Return the (x, y) coordinate for the center point of the cell that contains the specified text.  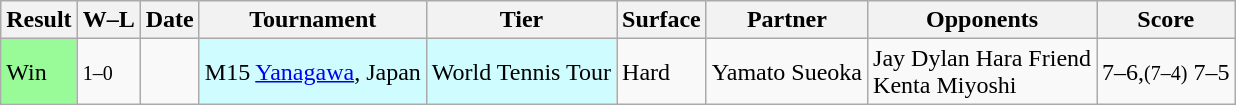
Date (170, 20)
Win (39, 72)
W–L (108, 20)
M15 Yanagawa, Japan (312, 72)
Partner (786, 20)
Result (39, 20)
Tier (521, 20)
Opponents (982, 20)
Surface (662, 20)
Score (1166, 20)
World Tennis Tour (521, 72)
7–6,(7–4) 7–5 (1166, 72)
Jay Dylan Hara Friend Kenta Miyoshi (982, 72)
Hard (662, 72)
1–0 (108, 72)
Tournament (312, 20)
Yamato Sueoka (786, 72)
